Find where the given text appears and provide that cell's center as [x, y] coordinate. 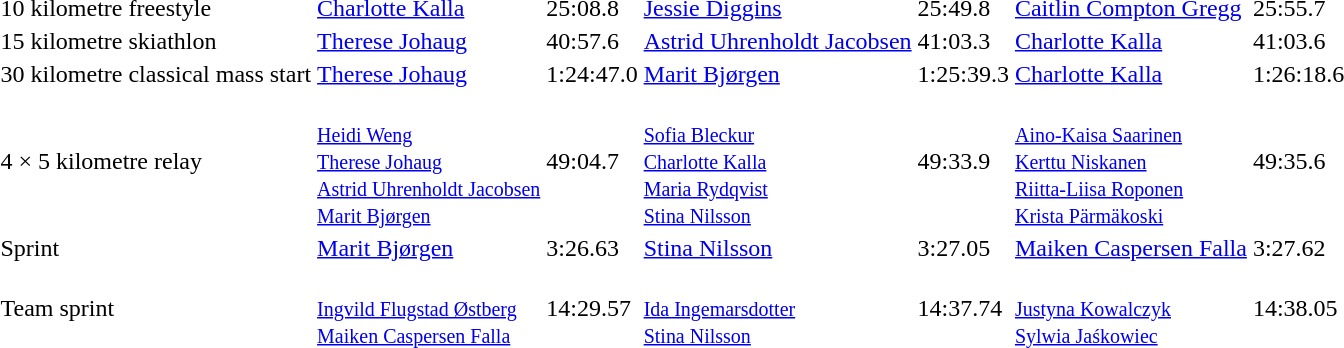
Aino-Kaisa SaarinenKerttu NiskanenRiitta-Liisa RoponenKrista Pärmäkoski [1130, 161]
Maiken Caspersen Falla [1130, 248]
Sofia BleckurCharlotte KallaMaria RydqvistStina Nilsson [778, 161]
Heidi WengTherese JohaugAstrid Uhrenholdt JacobsenMarit Bjørgen [429, 161]
Stina Nilsson [778, 248]
49:04.7 [592, 161]
1:24:47.0 [592, 74]
3:26.63 [592, 248]
49:33.9 [963, 161]
41:03.3 [963, 41]
40:57.6 [592, 41]
Astrid Uhrenholdt Jacobsen [778, 41]
1:25:39.3 [963, 74]
3:27.05 [963, 248]
